Output the (x, y) coordinate of the center of the cell containing the given text.  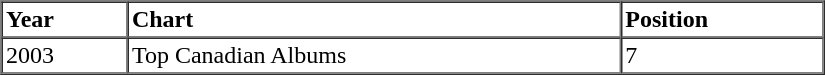
Year (65, 20)
Position (722, 20)
Chart (374, 20)
2003 (65, 56)
Top Canadian Albums (374, 56)
7 (722, 56)
